Locate the cell with the specified text and output its (x, y) center coordinate. 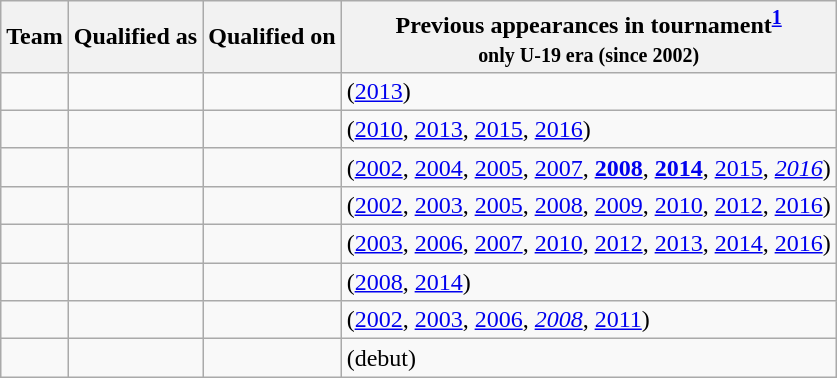
Qualified on (272, 37)
(2002, 2003, 2005, 2008, 2009, 2010, 2012, 2016) (588, 205)
Qualified as (135, 37)
Team (35, 37)
Previous appearances in tournament1only U-19 era (since 2002) (588, 37)
(2002, 2004, 2005, 2007, 2008, 2014, 2015, 2016) (588, 167)
(debut) (588, 358)
(2013) (588, 91)
(2002, 2003, 2006, 2008, 2011) (588, 320)
(2010, 2013, 2015, 2016) (588, 129)
(2008, 2014) (588, 282)
(2003, 2006, 2007, 2010, 2012, 2013, 2014, 2016) (588, 244)
